Capture the cell that displays the provided text and extract its [x, y] central coordinate. 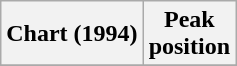
Peakposition [189, 34]
Chart (1994) [72, 34]
